Return the (x, y) coordinate for the center point of the cell that contains the specified text.  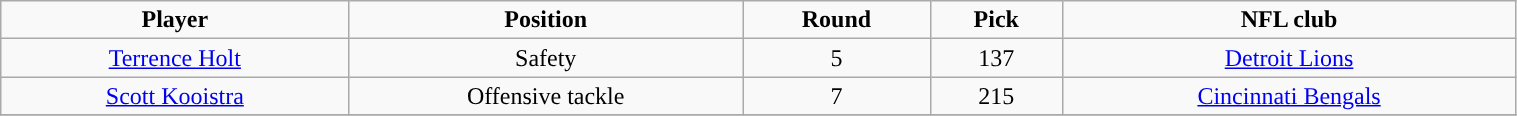
Safety (546, 58)
137 (996, 58)
Pick (996, 20)
Player (175, 20)
Scott Kooistra (175, 96)
Round (837, 20)
Terrence Holt (175, 58)
5 (837, 58)
7 (837, 96)
215 (996, 96)
NFL club (1289, 20)
Position (546, 20)
Offensive tackle (546, 96)
Cincinnati Bengals (1289, 96)
Detroit Lions (1289, 58)
